Return [X, Y] of the center of cell containing provided text 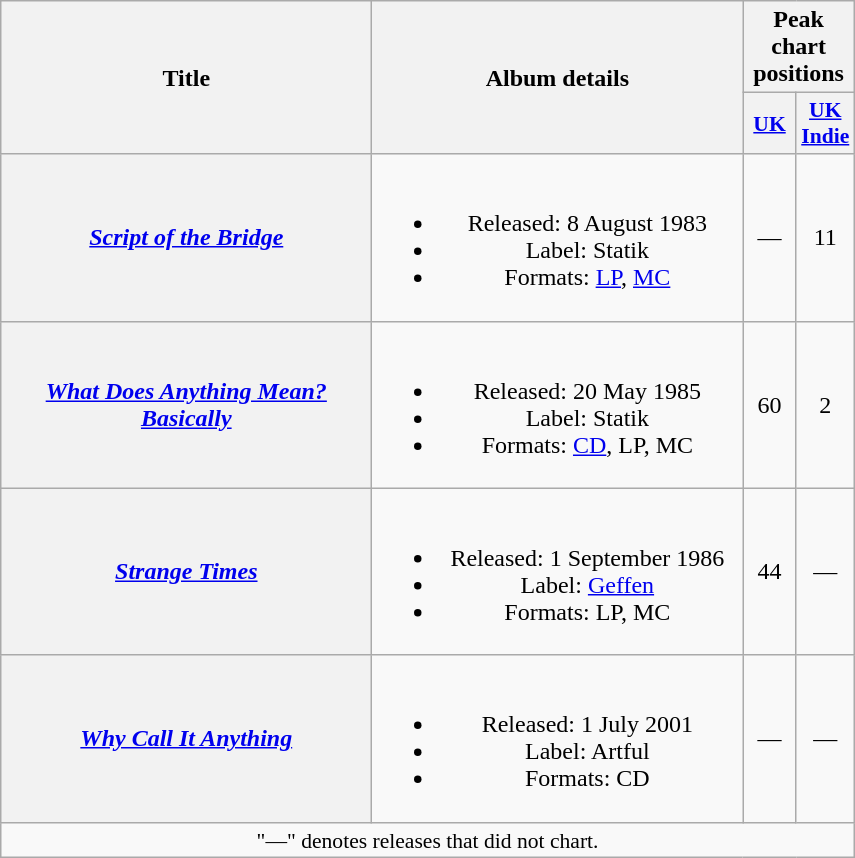
2 [825, 404]
UK [770, 124]
UK Indie [825, 124]
Released: 8 August 1983Label: StatikFormats: LP, MC [558, 238]
Released: 1 September 1986Label: GeffenFormats: LP, MC [558, 572]
60 [770, 404]
Peak chart positions [798, 47]
Album details [558, 78]
Released: 1 July 2001Label: ArtfulFormats: CD [558, 738]
Why Call It Anything [186, 738]
11 [825, 238]
Script of the Bridge [186, 238]
Strange Times [186, 572]
"—" denotes releases that did not chart. [428, 840]
What Does Anything Mean? Basically [186, 404]
44 [770, 572]
Title [186, 78]
Released: 20 May 1985Label: StatikFormats: CD, LP, MC [558, 404]
